Detect which cell encompasses the target text, then output its [X, Y] center coordinate. 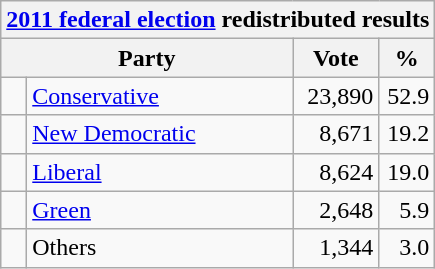
Others [160, 248]
5.9 [407, 210]
1,344 [336, 248]
Conservative [160, 96]
8,671 [336, 134]
8,624 [336, 172]
New Democratic [160, 134]
19.0 [407, 172]
Party [147, 58]
Liberal [160, 172]
19.2 [407, 134]
23,890 [336, 96]
Green [160, 210]
2,648 [336, 210]
3.0 [407, 248]
52.9 [407, 96]
% [407, 58]
2011 federal election redistributed results [218, 20]
Vote [336, 58]
